Provide the [x, y] coordinate of the cell's center where the given text is located.  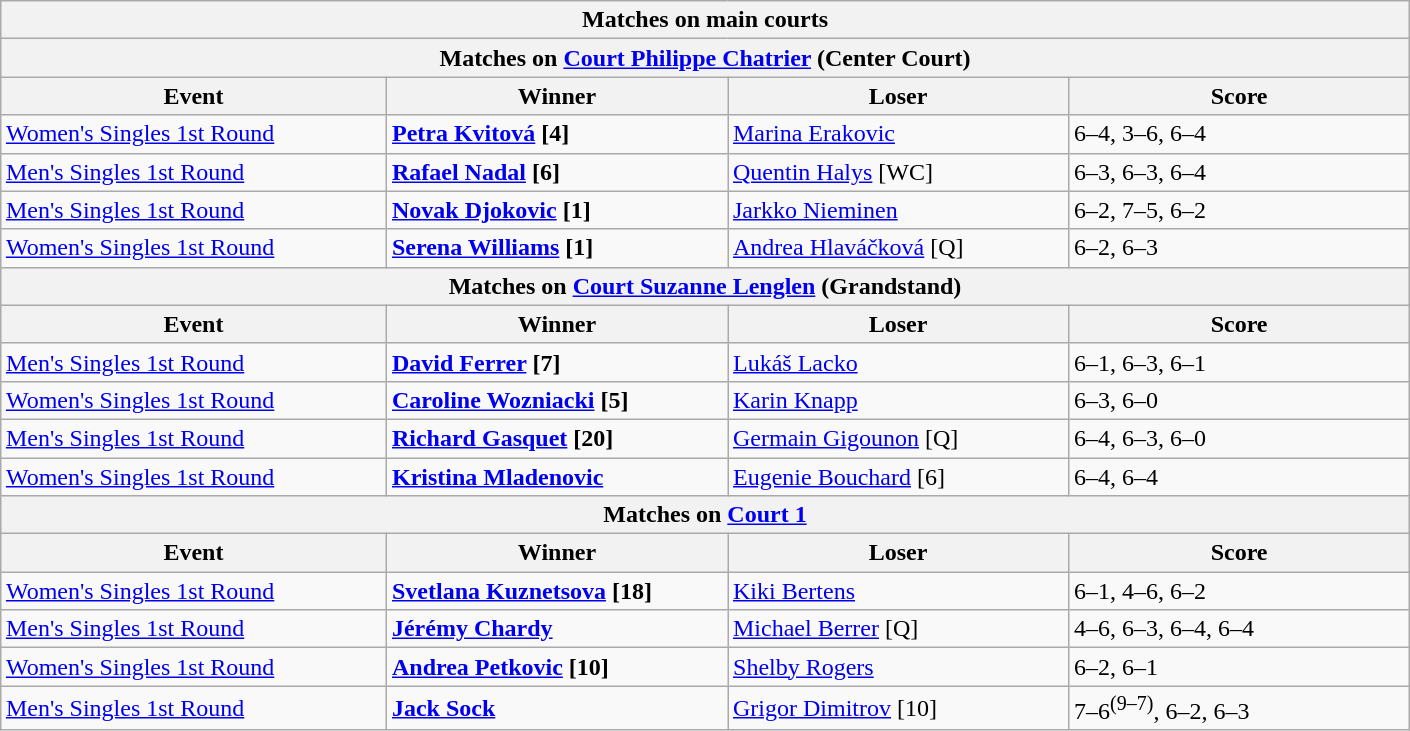
Eugenie Bouchard [6] [898, 477]
7–6(9–7), 6–2, 6–3 [1240, 708]
Richard Gasquet [20] [556, 438]
Shelby Rogers [898, 667]
6–3, 6–3, 6–4 [1240, 172]
Kiki Bertens [898, 591]
Jack Sock [556, 708]
6–4, 6–3, 6–0 [1240, 438]
Karin Knapp [898, 400]
Grigor Dimitrov [10] [898, 708]
Jérémy Chardy [556, 629]
6–2, 6–1 [1240, 667]
Petra Kvitová [4] [556, 134]
Andrea Petkovic [10] [556, 667]
Marina Erakovic [898, 134]
Kristina Mladenovic [556, 477]
6–3, 6–0 [1240, 400]
6–2, 6–3 [1240, 248]
Michael Berrer [Q] [898, 629]
6–4, 6–4 [1240, 477]
Matches on main courts [704, 20]
6–1, 6–3, 6–1 [1240, 362]
Lukáš Lacko [898, 362]
Serena Williams [1] [556, 248]
Germain Gigounon [Q] [898, 438]
Jarkko Nieminen [898, 210]
Caroline Wozniacki [5] [556, 400]
4–6, 6–3, 6–4, 6–4 [1240, 629]
6–2, 7–5, 6–2 [1240, 210]
Matches on Court Suzanne Lenglen (Grandstand) [704, 286]
David Ferrer [7] [556, 362]
6–1, 4–6, 6–2 [1240, 591]
Andrea Hlaváčková [Q] [898, 248]
6–4, 3–6, 6–4 [1240, 134]
Svetlana Kuznetsova [18] [556, 591]
Novak Djokovic [1] [556, 210]
Matches on Court Philippe Chatrier (Center Court) [704, 58]
Rafael Nadal [6] [556, 172]
Quentin Halys [WC] [898, 172]
Matches on Court 1 [704, 515]
